Pinpoint the cell where the given text exists, returning its [X, Y] midpoint coordinate. 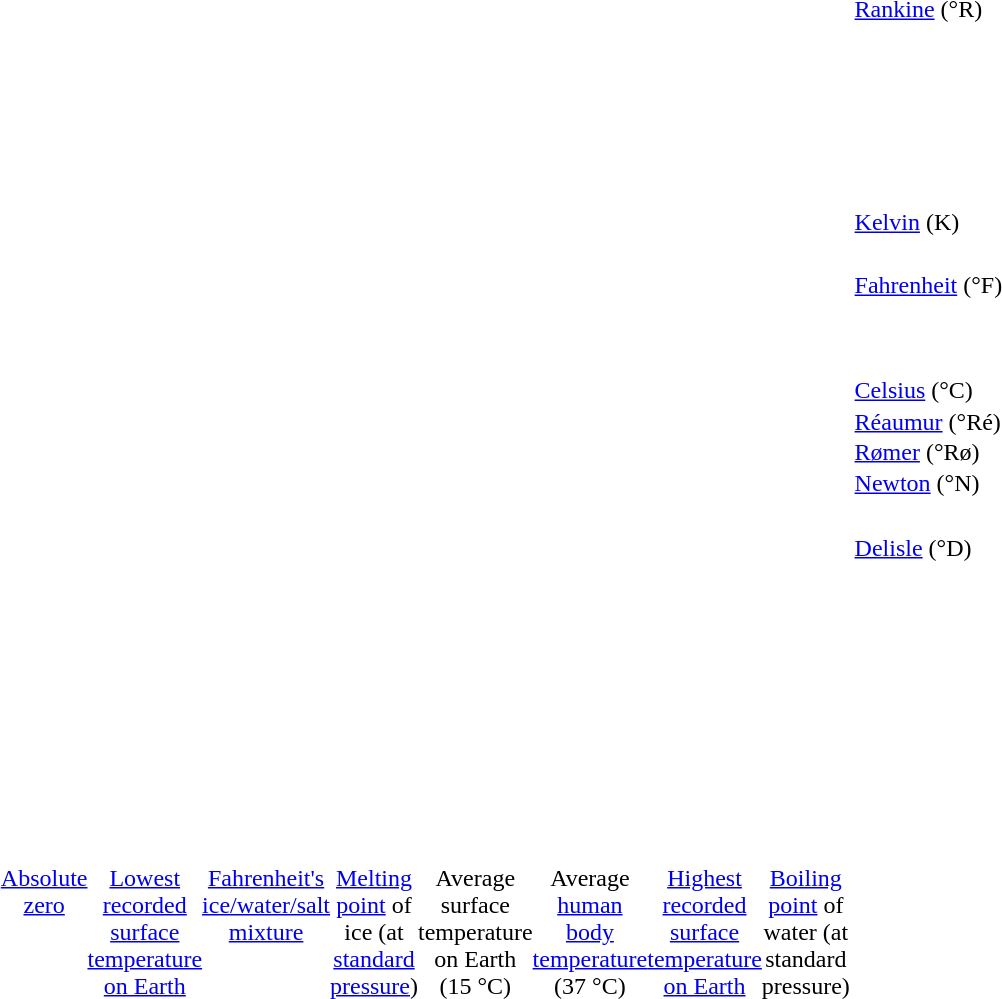
Absolute zero [44, 932]
Boiling point of water (at standard pressure) [806, 932]
Melting point of ice (at standard pressure) [374, 932]
Fahrenheit's ice/water/salt mixture [266, 932]
Average surface temperature on Earth (15 °C) [476, 932]
Lowest recorded surface temperature on Earth [144, 932]
Average human body temperature (37 °C) [590, 932]
Highest recorded surface temperature on Earth [704, 932]
